For the text-containing cell, return its midpoint in (x, y) coordinate format. 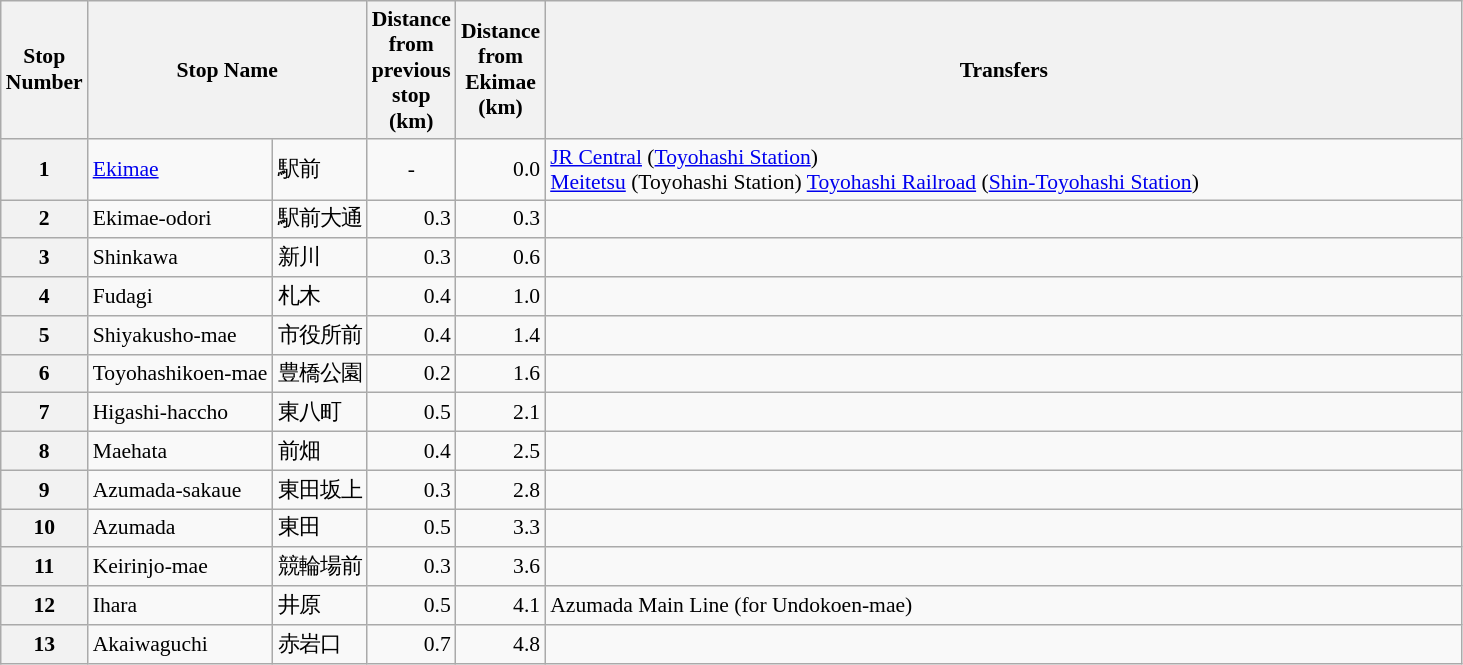
豊橋公園 (319, 374)
Azumada Main Line (for Undokoen-mae) (1004, 606)
Ekimae-odori (180, 220)
Shiyakusho-mae (180, 336)
駅前大通 (319, 220)
競輪場前 (319, 568)
Stop Number (44, 70)
0.7 (412, 644)
4.1 (500, 606)
1.0 (500, 296)
東田 (319, 528)
8 (44, 452)
札木 (319, 296)
0.2 (412, 374)
Keirinjo-mae (180, 568)
新川 (319, 258)
0.6 (500, 258)
11 (44, 568)
Transfers (1004, 70)
6 (44, 374)
東八町 (319, 412)
2.8 (500, 490)
Azumada-sakaue (180, 490)
Distance from Ekimae(km) (500, 70)
Shinkawa (180, 258)
7 (44, 412)
Higashi-haccho (180, 412)
1 (44, 170)
3 (44, 258)
市役所前 (319, 336)
前畑 (319, 452)
Ihara (180, 606)
2 (44, 220)
3.3 (500, 528)
10 (44, 528)
駅前 (319, 170)
赤岩口 (319, 644)
3.6 (500, 568)
2.5 (500, 452)
1.4 (500, 336)
4.8 (500, 644)
JR Central (Toyohashi Station) Meitetsu (Toyohashi Station) Toyohashi Railroad (Shin-Toyohashi Station) (1004, 170)
2.1 (500, 412)
5 (44, 336)
9 (44, 490)
Azumada (180, 528)
東田坂上 (319, 490)
0.0 (500, 170)
4 (44, 296)
Fudagi (180, 296)
Stop Name (228, 70)
1.6 (500, 374)
Distance from previous stop(km) (412, 70)
Maehata (180, 452)
12 (44, 606)
Ekimae (180, 170)
- (412, 170)
井原 (319, 606)
Akaiwaguchi (180, 644)
Toyohashikoen-mae (180, 374)
13 (44, 644)
